Provide the (x, y) coordinate of the cell's center where the given text is located.  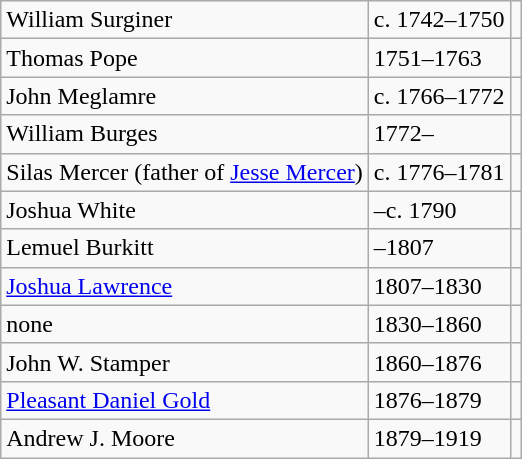
Andrew J. Moore (185, 438)
Silas Mercer (father of Jesse Mercer) (185, 172)
Thomas Pope (185, 58)
–1807 (439, 248)
Joshua Lawrence (185, 286)
c. 1742–1750 (439, 20)
1860–1876 (439, 362)
John Meglamre (185, 96)
1830–1860 (439, 324)
1879–1919 (439, 438)
1772– (439, 134)
Lemuel Burkitt (185, 248)
c. 1766–1772 (439, 96)
Joshua White (185, 210)
Pleasant Daniel Gold (185, 400)
1807–1830 (439, 286)
John W. Stamper (185, 362)
1876–1879 (439, 400)
William Burges (185, 134)
–c. 1790 (439, 210)
c. 1776–1781 (439, 172)
1751–1763 (439, 58)
none (185, 324)
William Surginer (185, 20)
